Return the (x, y) coordinate for the center point of the cell that contains the specified text.  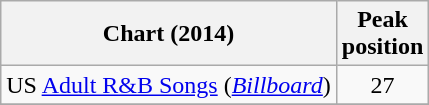
US Adult R&B Songs (Billboard) (169, 85)
27 (382, 85)
Peakposition (382, 34)
Chart (2014) (169, 34)
